Search for the cell housing the specified text and yield its [x, y] center coordinate. 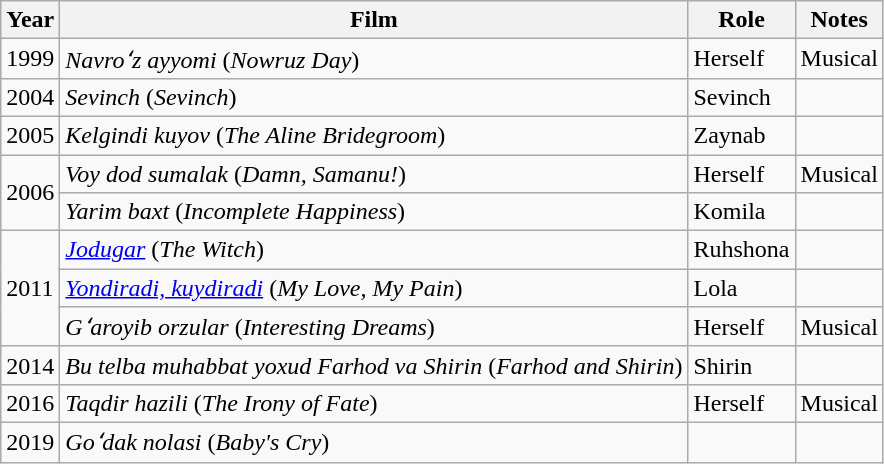
Year [30, 20]
Notes [839, 20]
Sevinch (Sevinch) [374, 97]
Navroʻz ayyomi (Nowruz Day) [374, 59]
Yondiradi, kuydiradi (My Love, My Pain) [374, 288]
Voy dod sumalak (Damn, Samanu!) [374, 173]
2016 [30, 403]
Sevinch [742, 97]
Film [374, 20]
2006 [30, 192]
2011 [30, 289]
2004 [30, 97]
Jodugar (The Witch) [374, 250]
1999 [30, 59]
2019 [30, 442]
Kelgindi kuyov (The Aline Bridegroom) [374, 135]
Goʻdak nolasi (Baby's Cry) [374, 442]
2005 [30, 135]
Gʻaroyib orzular (Interesting Dreams) [374, 327]
Komila [742, 212]
Bu telba muhabbat yoxud Farhod va Shirin (Farhod and Shirin) [374, 365]
Ruhshona [742, 250]
Taqdir hazili (The Irony of Fate) [374, 403]
Yarim baxt (Incomplete Happiness) [374, 212]
Zaynab [742, 135]
Role [742, 20]
Lola [742, 288]
Shirin [742, 365]
2014 [30, 365]
